Find where the given text appears and provide that cell's center as [x, y] coordinate. 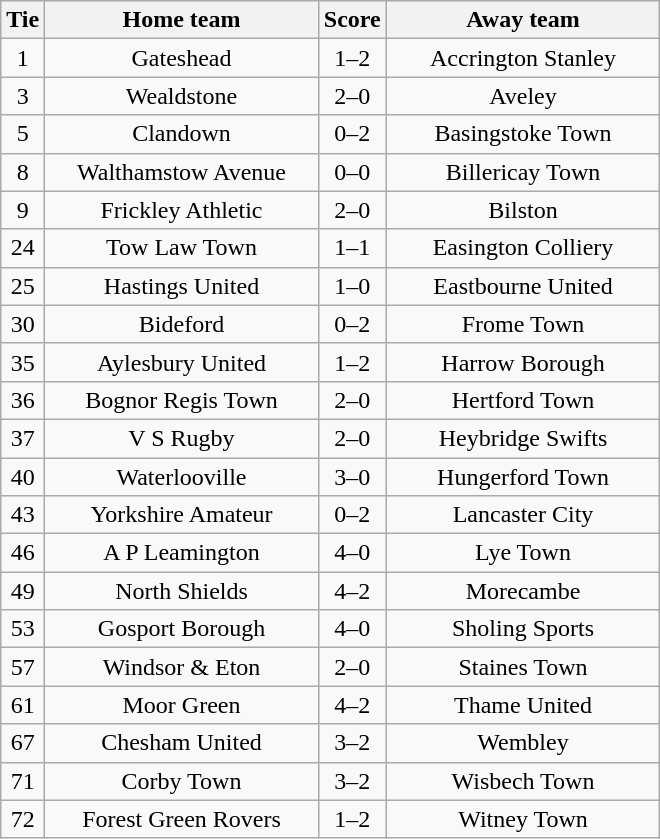
30 [23, 324]
Lye Town [523, 553]
Wisbech Town [523, 781]
Hertford Town [523, 400]
Heybridge Swifts [523, 438]
53 [23, 629]
Chesham United [182, 743]
Staines Town [523, 667]
Billericay Town [523, 172]
Tie [23, 20]
Wealdstone [182, 96]
Score [352, 20]
Accrington Stanley [523, 58]
49 [23, 591]
43 [23, 515]
35 [23, 362]
Thame United [523, 705]
Aylesbury United [182, 362]
1–0 [352, 286]
Walthamstow Avenue [182, 172]
25 [23, 286]
3–0 [352, 477]
Eastbourne United [523, 286]
V S Rugby [182, 438]
24 [23, 248]
Frickley Athletic [182, 210]
40 [23, 477]
Clandown [182, 134]
Hastings United [182, 286]
Corby Town [182, 781]
Bideford [182, 324]
A P Leamington [182, 553]
1–1 [352, 248]
9 [23, 210]
46 [23, 553]
Away team [523, 20]
Witney Town [523, 819]
North Shields [182, 591]
61 [23, 705]
Harrow Borough [523, 362]
Tow Law Town [182, 248]
Bognor Regis Town [182, 400]
Moor Green [182, 705]
Wembley [523, 743]
Home team [182, 20]
57 [23, 667]
Gosport Borough [182, 629]
Frome Town [523, 324]
Easington Colliery [523, 248]
Gateshead [182, 58]
Yorkshire Amateur [182, 515]
3 [23, 96]
Basingstoke Town [523, 134]
Morecambe [523, 591]
Sholing Sports [523, 629]
67 [23, 743]
37 [23, 438]
Waterlooville [182, 477]
36 [23, 400]
Lancaster City [523, 515]
Aveley [523, 96]
Bilston [523, 210]
1 [23, 58]
71 [23, 781]
72 [23, 819]
8 [23, 172]
Forest Green Rovers [182, 819]
Hungerford Town [523, 477]
Windsor & Eton [182, 667]
5 [23, 134]
0–0 [352, 172]
